Locate the cell with the specified text and output its [X, Y] center coordinate. 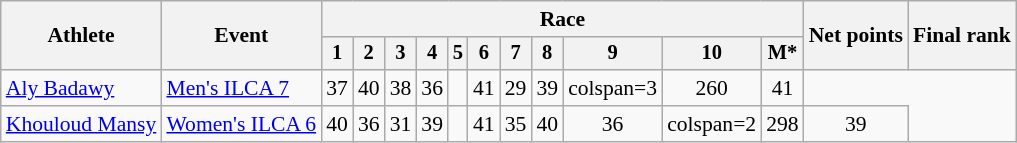
10 [712, 54]
35 [516, 124]
colspan=2 [712, 124]
7 [516, 54]
Net points [856, 36]
Aly Badawy [82, 88]
Women's ILCA 6 [241, 124]
298 [782, 124]
260 [712, 88]
8 [547, 54]
Men's ILCA 7 [241, 88]
5 [458, 54]
4 [432, 54]
2 [369, 54]
Race [562, 19]
Final rank [962, 36]
1 [337, 54]
29 [516, 88]
Athlete [82, 36]
3 [401, 54]
Khouloud Mansy [82, 124]
9 [612, 54]
colspan=3 [612, 88]
Event [241, 36]
38 [401, 88]
6 [484, 54]
31 [401, 124]
37 [337, 88]
M* [782, 54]
